Return (x, y) of the center of cell containing provided text 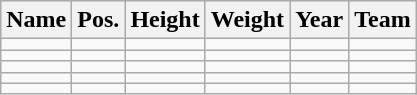
Year (320, 20)
Weight (247, 20)
Team (383, 20)
Name (36, 20)
Height (165, 20)
Pos. (98, 20)
